For the text-containing cell, return its midpoint in (x, y) coordinate format. 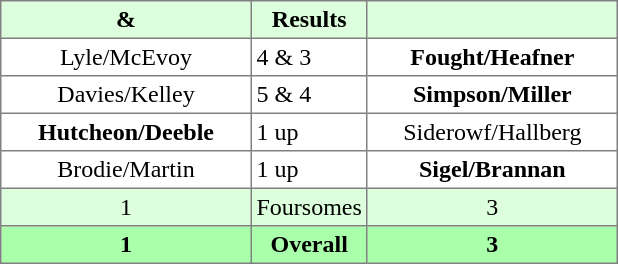
Sigel/Brannan (492, 170)
Overall (309, 245)
Siderowf/Hallberg (492, 132)
Foursomes (309, 207)
5 & 4 (309, 95)
Lyle/McEvoy (126, 57)
Fought/Heafner (492, 57)
4 & 3 (309, 57)
Davies/Kelley (126, 95)
Hutcheon/Deeble (126, 132)
Results (309, 20)
Brodie/Martin (126, 170)
& (126, 20)
Simpson/Miller (492, 95)
